Capture the cell that displays the provided text and extract its (x, y) central coordinate. 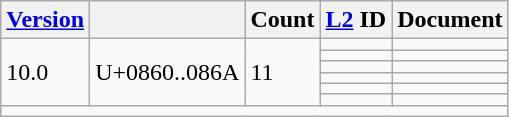
10.0 (46, 72)
Document (450, 20)
Count (282, 20)
Version (46, 20)
U+0860..086A (168, 72)
11 (282, 72)
L2 ID (356, 20)
